Scan for the cell matching the given text and deliver its [X, Y] coordinate at center. 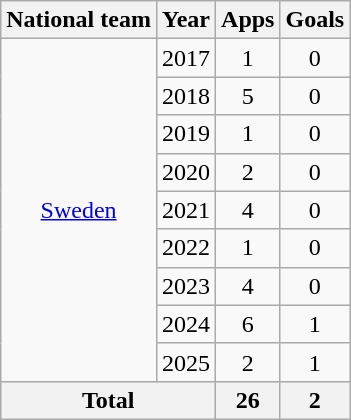
2020 [186, 172]
Apps [248, 20]
Year [186, 20]
2018 [186, 96]
26 [248, 400]
National team [79, 20]
Total [108, 400]
2025 [186, 362]
2023 [186, 286]
2024 [186, 324]
Sweden [79, 210]
2021 [186, 210]
2017 [186, 58]
2019 [186, 134]
Goals [315, 20]
2022 [186, 248]
5 [248, 96]
6 [248, 324]
